Output the [X, Y] coordinate of the center of the cell containing the given text.  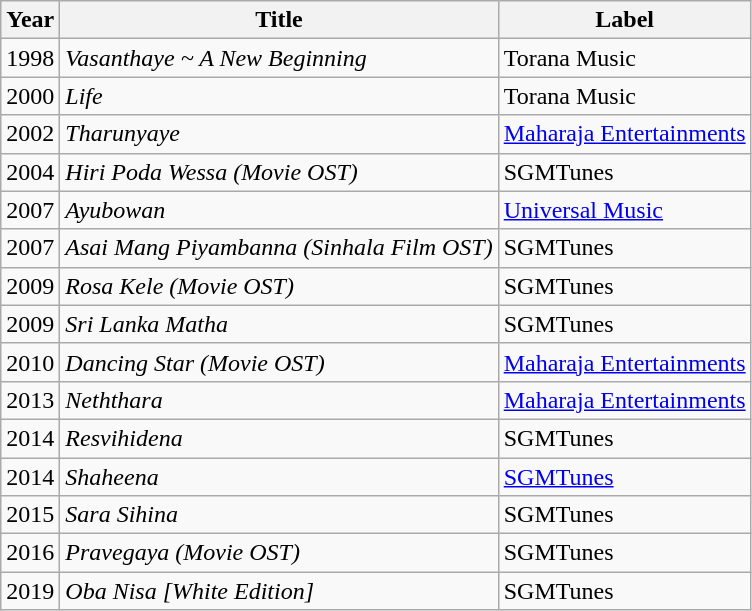
Label [624, 20]
Ayubowan [279, 210]
Vasanthaye ~ A New Beginning [279, 58]
2013 [30, 400]
Dancing Star (Movie OST) [279, 362]
Asai Mang Piyambanna (Sinhala Film OST) [279, 248]
Universal Music [624, 210]
2016 [30, 553]
Tharunyaye [279, 134]
Life [279, 96]
Pravegaya (Movie OST) [279, 553]
Shaheena [279, 477]
2004 [30, 172]
Neththara [279, 400]
2019 [30, 591]
Year [30, 20]
Hiri Poda Wessa (Movie OST) [279, 172]
Title [279, 20]
Resvihidena [279, 438]
2010 [30, 362]
2000 [30, 96]
2002 [30, 134]
Sara Sihina [279, 515]
Rosa Kele (Movie OST) [279, 286]
Sri Lanka Matha [279, 324]
2015 [30, 515]
1998 [30, 58]
Oba Nisa [White Edition] [279, 591]
